Determine the (x, y) coordinate at the center of the cell enclosing the given text.  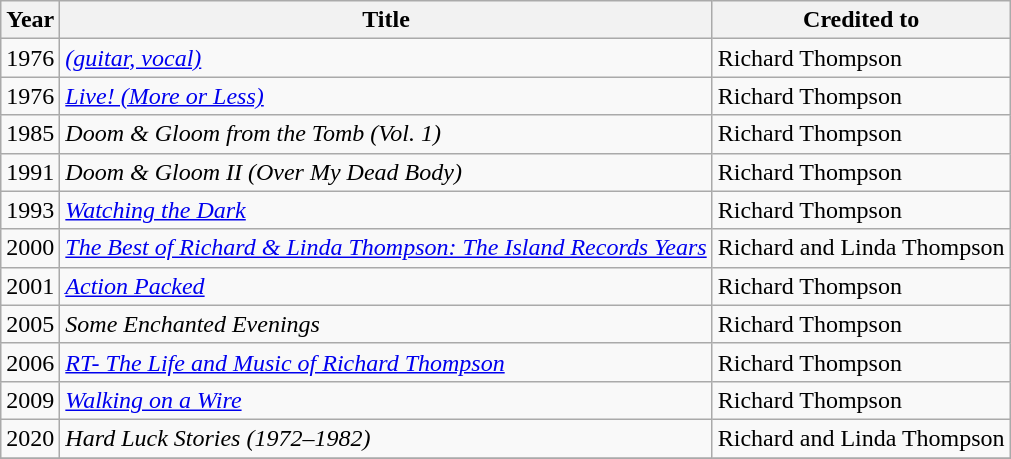
Watching the Dark (386, 210)
The Best of Richard & Linda Thompson: The Island Records Years (386, 248)
2005 (30, 324)
(guitar, vocal) (386, 58)
2020 (30, 438)
Live! (More or Less) (386, 96)
Walking on a Wire (386, 400)
1985 (30, 134)
Title (386, 20)
Credited to (861, 20)
2000 (30, 248)
Action Packed (386, 286)
Hard Luck Stories (1972–1982) (386, 438)
Year (30, 20)
2009 (30, 400)
Doom & Gloom II (Over My Dead Body) (386, 172)
1991 (30, 172)
1993 (30, 210)
Doom & Gloom from the Tomb (Vol. 1) (386, 134)
RT- The Life and Music of Richard Thompson (386, 362)
2001 (30, 286)
Some Enchanted Evenings (386, 324)
2006 (30, 362)
